Scan for the cell matching the given text and deliver its [X, Y] coordinate at center. 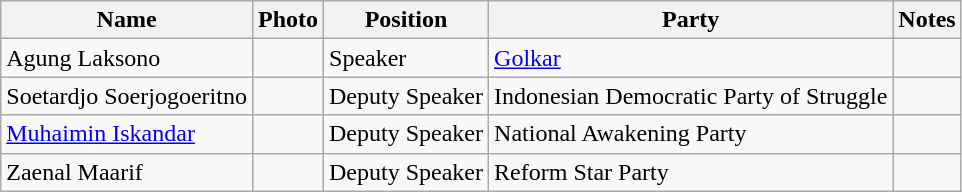
Notes [927, 20]
Golkar [691, 58]
Photo [288, 20]
Indonesian Democratic Party of Struggle [691, 96]
Zaenal Maarif [127, 172]
National Awakening Party [691, 134]
Muhaimin Iskandar [127, 134]
Soetardjo Soerjogoeritno [127, 96]
Reform Star Party [691, 172]
Position [406, 20]
Name [127, 20]
Agung Laksono [127, 58]
Speaker [406, 58]
Party [691, 20]
